Search for the cell housing the specified text and yield its (x, y) center coordinate. 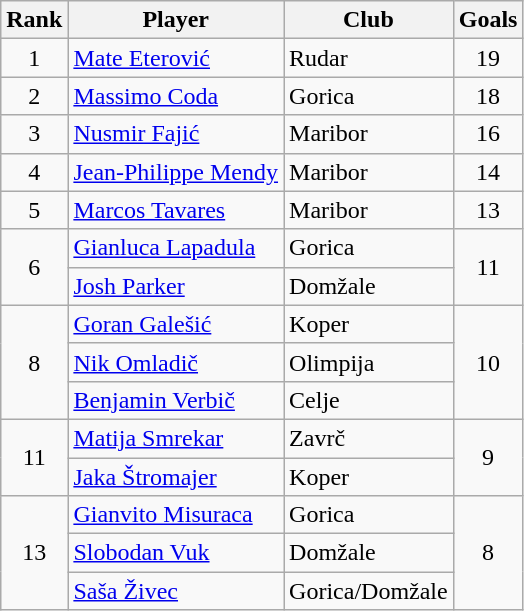
16 (488, 134)
Rank (34, 20)
Goals (488, 20)
Gianvito Misuraca (176, 515)
Jean-Philippe Mendy (176, 172)
6 (34, 267)
4 (34, 172)
3 (34, 134)
10 (488, 362)
Marcos Tavares (176, 210)
Zavrč (369, 438)
Gorica/Domžale (369, 591)
2 (34, 96)
5 (34, 210)
Gianluca Lapadula (176, 248)
Matija Smrekar (176, 438)
Celje (369, 400)
Club (369, 20)
14 (488, 172)
Slobodan Vuk (176, 553)
Benjamin Verbič (176, 400)
Mate Eterović (176, 58)
19 (488, 58)
Goran Galešić (176, 324)
1 (34, 58)
Rudar (369, 58)
Jaka Štromajer (176, 477)
Saša Živec (176, 591)
Massimo Coda (176, 96)
Player (176, 20)
Nik Omladič (176, 362)
Josh Parker (176, 286)
9 (488, 457)
18 (488, 96)
Olimpija (369, 362)
Nusmir Fajić (176, 134)
